Search for the cell housing the specified text and yield its (x, y) center coordinate. 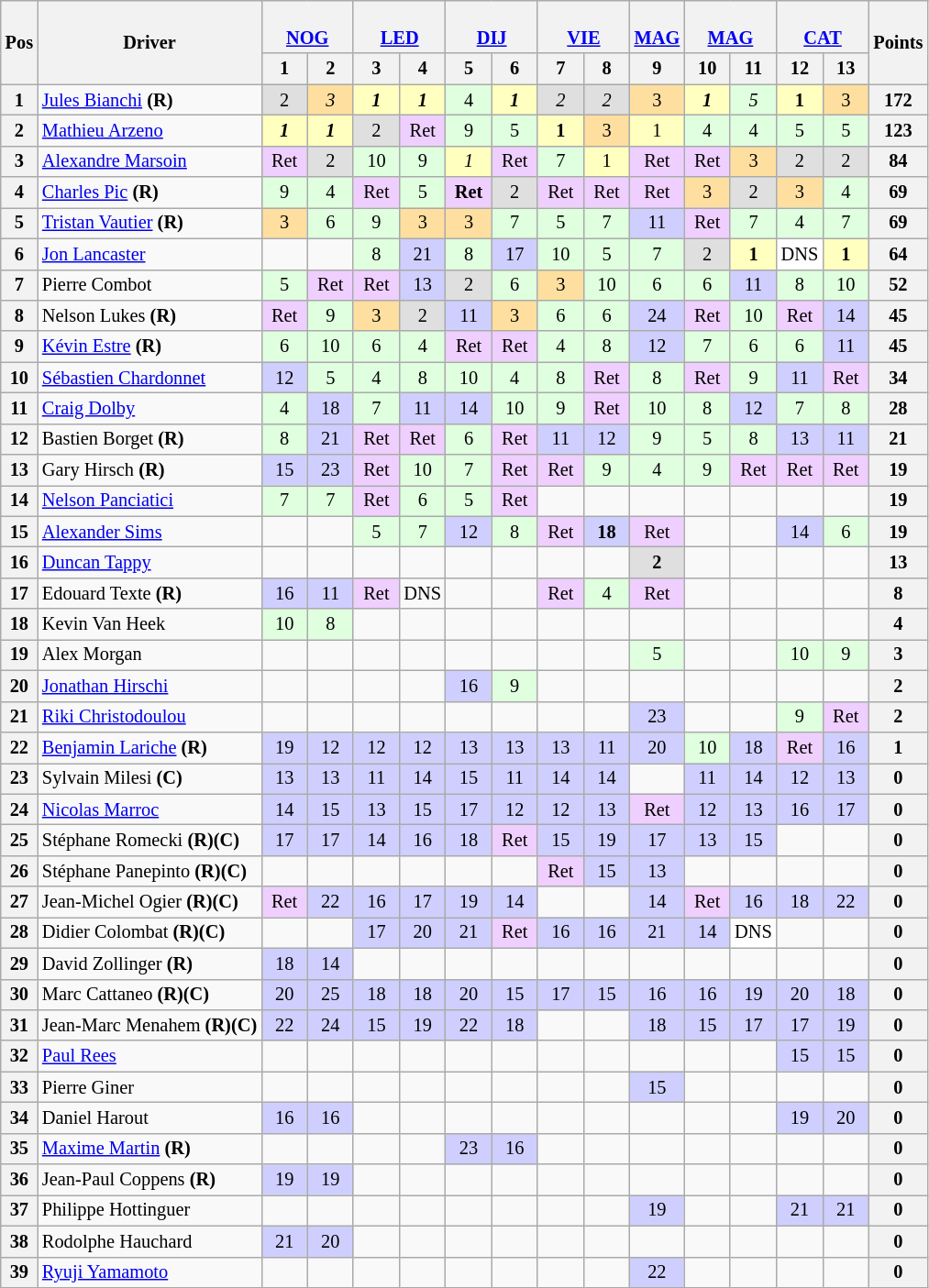
David Zollinger (R) (149, 963)
Kévin Estre (R) (149, 347)
38 (19, 1241)
VIE (583, 27)
Mathieu Arzeno (149, 130)
Paul Rees (149, 1056)
Daniel Harout (149, 1117)
Sylvain Milesi (C) (149, 778)
Riki Christodoulou (149, 717)
Nelson Lukes (R) (149, 315)
Duncan Tappy (149, 562)
Benjamin Lariche (R) (149, 747)
Charles Pic (R) (149, 193)
Craig Dolby (149, 408)
Maxime Martin (R) (149, 1149)
Philippe Hottinguer (149, 1210)
Tristan Vautier (R) (149, 223)
Nicolas Marroc (149, 809)
31 (19, 1025)
Bastien Borget (R) (149, 439)
30 (19, 995)
Jonathan Hirschi (149, 686)
Marc Cattaneo (R)(C) (149, 995)
39 (19, 1272)
35 (19, 1149)
Jean-Michel Ogier (R)(C) (149, 902)
Stéphane Panepinto (R)(C) (149, 871)
37 (19, 1210)
CAT (824, 27)
84 (898, 161)
32 (19, 1056)
33 (19, 1087)
Edouard Texte (R) (149, 593)
26 (19, 871)
Gary Hirsch (R) (149, 470)
Alex Morgan (149, 655)
123 (898, 130)
Jon Lancaster (149, 254)
NOG (307, 27)
Didier Colombat (R)(C) (149, 932)
Stéphane Romecki (R)(C) (149, 840)
64 (898, 254)
52 (898, 285)
Alexandre Marsoin (149, 161)
172 (898, 100)
Sébastien Chardonnet (149, 378)
Pierre Combot (149, 285)
Pos (19, 42)
36 (19, 1180)
LED (400, 27)
Rodolphe Hauchard (149, 1241)
Points (898, 42)
Nelson Panciatici (149, 501)
Driver (149, 42)
Jean-Paul Coppens (R) (149, 1180)
Pierre Giner (149, 1087)
Kevin Van Heek (149, 624)
29 (19, 963)
Jules Bianchi (R) (149, 100)
Alexander Sims (149, 532)
27 (19, 902)
Ryuji Yamamoto (149, 1272)
Jean-Marc Menahem (R)(C) (149, 1025)
DIJ (492, 27)
